Scan for the cell matching the given text and deliver its (x, y) coordinate at center. 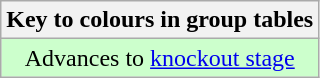
Advances to knockout stage (160, 58)
Key to colours in group tables (160, 20)
